Return the [x, y] coordinate for the center point of the cell that contains the specified text.  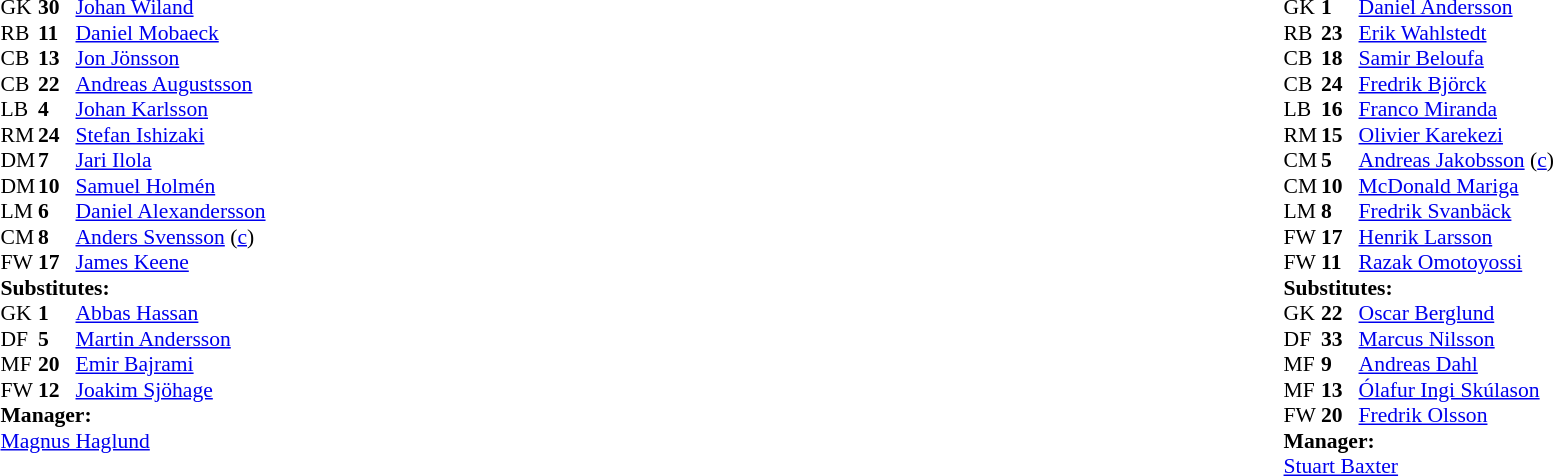
6 [57, 211]
Samuel Holmén [171, 186]
Stefan Ishizaki [171, 135]
12 [57, 390]
James Keene [171, 263]
23 [1340, 33]
Substitutes: [132, 288]
16 [1340, 109]
Manager: [132, 415]
4 [57, 109]
Joakim Sjöhage [171, 390]
18 [1340, 59]
15 [1340, 135]
Emir Bajrami [171, 365]
Andreas Augustsson [171, 84]
9 [1340, 365]
Magnus Haglund [132, 441]
Johan Karlsson [171, 109]
7 [57, 161]
Anders Svensson (c) [171, 237]
Jon Jönsson [171, 59]
33 [1340, 339]
Jari Ilola [171, 161]
Daniel Alexandersson [171, 211]
Abbas Hassan [171, 313]
1 [57, 313]
Daniel Mobaeck [171, 33]
Martin Andersson [171, 339]
